Identify which cell holds the provided text, then report its [X, Y] central coordinate. 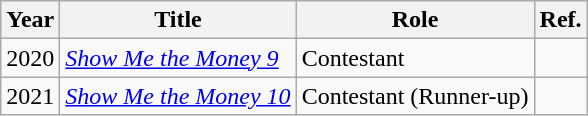
Contestant (Runner-up) [415, 96]
Ref. [560, 20]
Contestant [415, 58]
2021 [30, 96]
Show Me the Money 9 [178, 58]
Show Me the Money 10 [178, 96]
Year [30, 20]
Role [415, 20]
2020 [30, 58]
Title [178, 20]
